Provide the [x, y] coordinate of the cell's center where the given text is located.  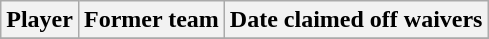
Former team [151, 20]
Date claimed off waivers [356, 20]
Player [40, 20]
